Output the [x, y] coordinate of the center of the cell containing the given text.  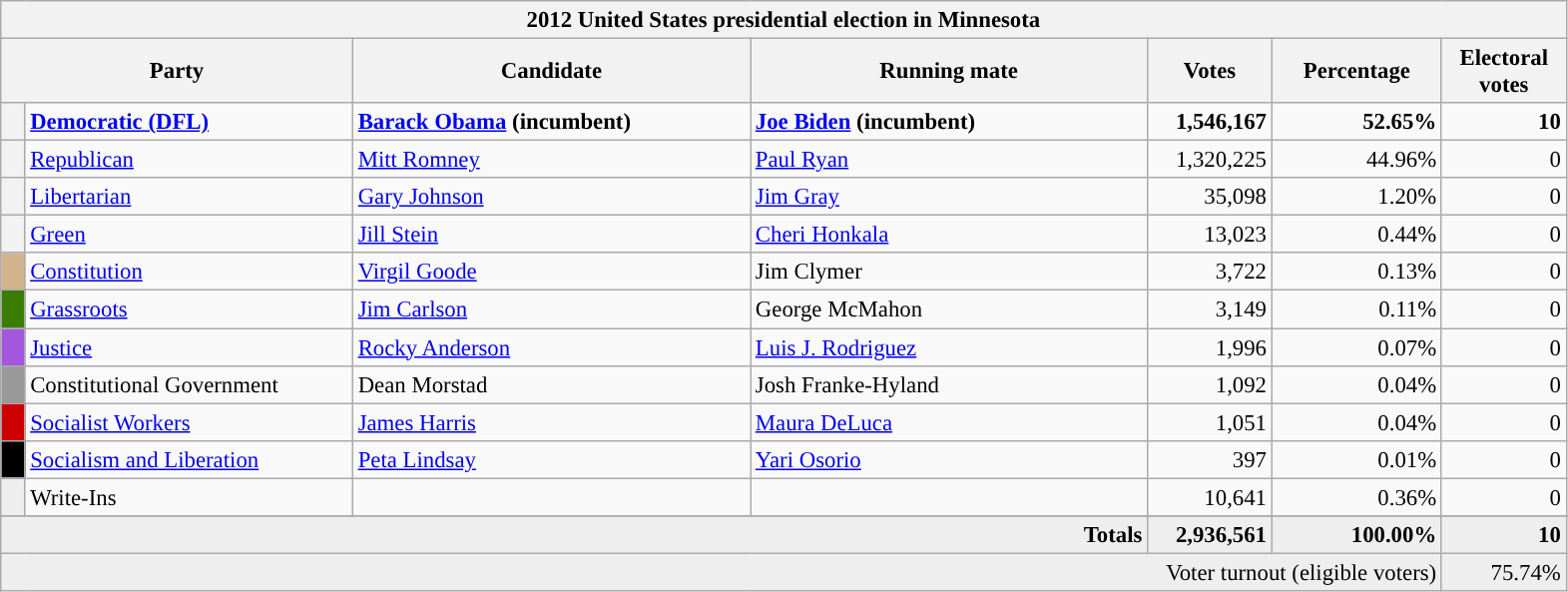
1,092 [1210, 384]
1.20% [1356, 197]
Republican [189, 160]
Mitt Romney [551, 160]
Green [189, 235]
Totals [575, 535]
0.01% [1356, 459]
Rocky Anderson [551, 347]
Jim Carlson [551, 309]
Maura DeLuca [949, 422]
Socialist Workers [189, 422]
Votes [1210, 72]
Gary Johnson [551, 197]
1,051 [1210, 422]
0.36% [1356, 497]
1,996 [1210, 347]
1,546,167 [1210, 122]
Voter turnout (eligible voters) [722, 572]
52.65% [1356, 122]
3,722 [1210, 273]
44.96% [1356, 160]
Jill Stein [551, 235]
Dean Morstad [551, 384]
Luis J. Rodriguez [949, 347]
Write-Ins [189, 497]
2012 United States presidential election in Minnesota [784, 20]
2,936,561 [1210, 535]
Socialism and Liberation [189, 459]
3,149 [1210, 309]
0.44% [1356, 235]
Jim Clymer [949, 273]
Democratic (DFL) [189, 122]
Barack Obama (incumbent) [551, 122]
Constitutional Government [189, 384]
0.11% [1356, 309]
Party [178, 72]
Cheri Honkala [949, 235]
75.74% [1503, 572]
Electoral votes [1503, 72]
James Harris [551, 422]
Running mate [949, 72]
35,098 [1210, 197]
0.07% [1356, 347]
397 [1210, 459]
Percentage [1356, 72]
Candidate [551, 72]
Josh Franke-Hyland [949, 384]
10,641 [1210, 497]
13,023 [1210, 235]
1,320,225 [1210, 160]
Constitution [189, 273]
George McMahon [949, 309]
Jim Gray [949, 197]
100.00% [1356, 535]
Joe Biden (incumbent) [949, 122]
Yari Osorio [949, 459]
0.13% [1356, 273]
Virgil Goode [551, 273]
Grassroots [189, 309]
Libertarian [189, 197]
Justice [189, 347]
Paul Ryan [949, 160]
Peta Lindsay [551, 459]
